Find where the given text appears and provide that cell's center as (x, y) coordinate. 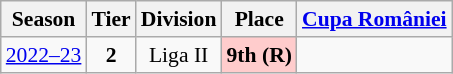
Season (44, 19)
Place (259, 19)
9th (R) (259, 55)
Division (179, 19)
Tier (110, 19)
2022–23 (44, 55)
Liga II (179, 55)
2 (110, 55)
Cupa României (374, 19)
